Return (X, Y) of the center of cell containing provided text 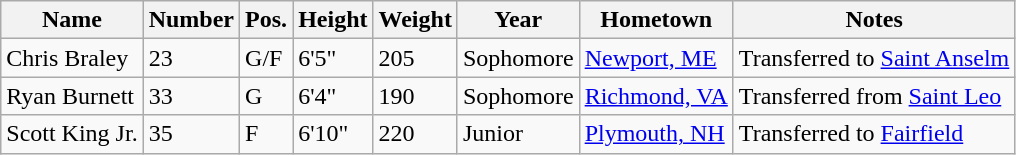
190 (415, 96)
Junior (518, 134)
Notes (874, 20)
Number (191, 20)
Newport, ME (656, 58)
6'4" (333, 96)
205 (415, 58)
35 (191, 134)
Transferred to Saint Anselm (874, 58)
F (266, 134)
Chris Braley (72, 58)
Transferred to Fairfield (874, 134)
Weight (415, 20)
Transferred from Saint Leo (874, 96)
Name (72, 20)
Ryan Burnett (72, 96)
Plymouth, NH (656, 134)
220 (415, 134)
G (266, 96)
6'5" (333, 58)
Height (333, 20)
Scott King Jr. (72, 134)
33 (191, 96)
Hometown (656, 20)
Pos. (266, 20)
Year (518, 20)
23 (191, 58)
G/F (266, 58)
Richmond, VA (656, 96)
6'10" (333, 134)
